Determine the (X, Y) coordinate at the center of the cell enclosing the given text.  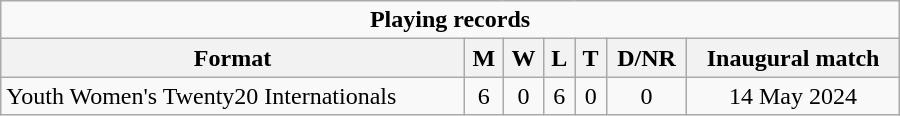
Playing records (450, 20)
Format (233, 58)
T (590, 58)
Inaugural match (793, 58)
W (523, 58)
L (560, 58)
Youth Women's Twenty20 Internationals (233, 96)
D/NR (646, 58)
14 May 2024 (793, 96)
M (484, 58)
